Scan for the cell matching the given text and deliver its (X, Y) coordinate at center. 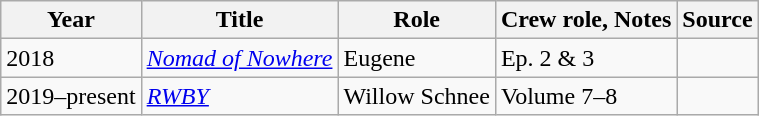
Ep. 2 & 3 (586, 58)
RWBY (240, 96)
Nomad of Nowhere (240, 58)
Role (416, 20)
Willow Schnee (416, 96)
Eugene (416, 58)
Crew role, Notes (586, 20)
2018 (71, 58)
2019–present (71, 96)
Year (71, 20)
Title (240, 20)
Volume 7–8 (586, 96)
Source (718, 20)
